For the text-containing cell, return its midpoint in (X, Y) coordinate format. 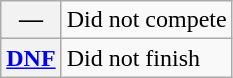
DNF (31, 58)
Did not compete (146, 20)
Did not finish (146, 58)
— (31, 20)
